For the text-containing cell, return its midpoint in (X, Y) coordinate format. 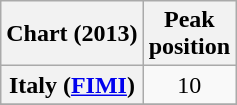
Peakposition (189, 34)
Italy (FIMI) (72, 85)
Chart (2013) (72, 34)
10 (189, 85)
